Return the (X, Y) coordinate for the center point of the cell that contains the specified text.  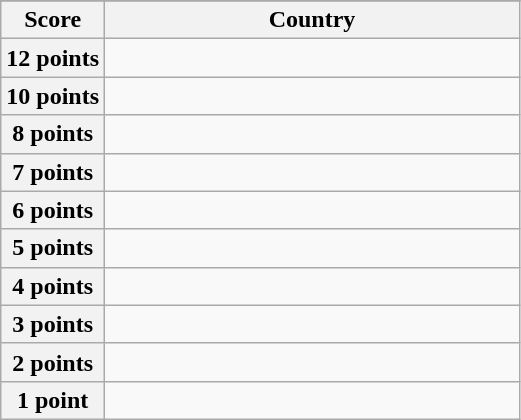
8 points (53, 134)
7 points (53, 172)
4 points (53, 286)
1 point (53, 400)
Score (53, 20)
6 points (53, 210)
3 points (53, 324)
5 points (53, 248)
12 points (53, 58)
2 points (53, 362)
Country (312, 20)
10 points (53, 96)
